Find where the given text appears and provide that cell's center as (x, y) coordinate. 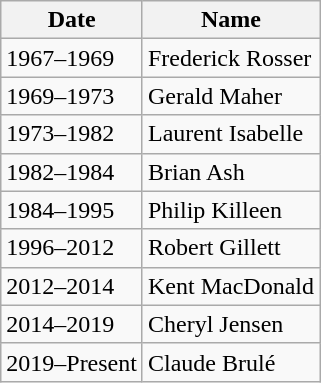
Philip Killeen (230, 210)
1973–1982 (72, 134)
2012–2014 (72, 286)
1967–1969 (72, 58)
1984–1995 (72, 210)
Claude Brulé (230, 362)
1969–1973 (72, 96)
2014–2019 (72, 324)
1982–1984 (72, 172)
Date (72, 20)
Gerald Maher (230, 96)
2019–Present (72, 362)
Brian Ash (230, 172)
Robert Gillett (230, 248)
Name (230, 20)
Laurent Isabelle (230, 134)
Cheryl Jensen (230, 324)
Kent MacDonald (230, 286)
Frederick Rosser (230, 58)
1996–2012 (72, 248)
